Find where the given text appears and provide that cell's center as [X, Y] coordinate. 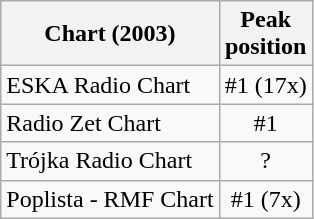
#1 (17x) [266, 85]
Chart (2003) [110, 34]
#1 [266, 123]
? [266, 161]
ESKA Radio Chart [110, 85]
Trójka Radio Chart [110, 161]
Poplista - RMF Chart [110, 199]
Radio Zet Chart [110, 123]
#1 (7x) [266, 199]
Peakposition [266, 34]
